Return (X, Y) of the center of cell containing provided text 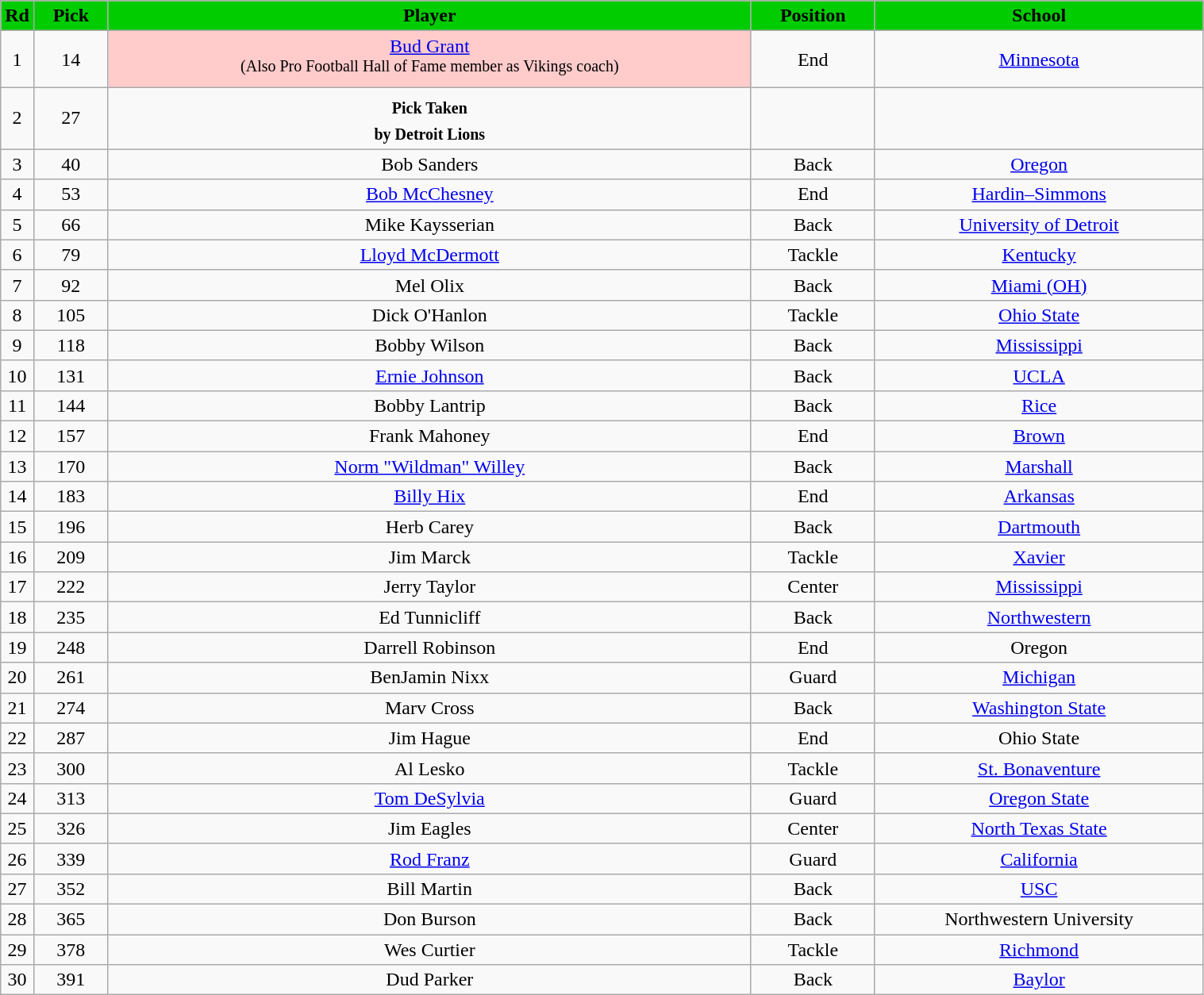
Dartmouth (1039, 527)
15 (17, 527)
Frank Mahoney (429, 436)
Minnesota (1039, 60)
40 (71, 164)
Position (813, 16)
53 (71, 194)
Herb Carey (429, 527)
Bobby Wilson (429, 345)
28 (17, 920)
Mike Kaysserian (429, 225)
16 (17, 557)
Billy Hix (429, 497)
313 (71, 798)
222 (71, 587)
25 (17, 828)
391 (71, 980)
17 (17, 587)
Jim Marck (429, 557)
Arkansas (1039, 497)
Dud Parker (429, 980)
UCLA (1039, 375)
Wes Curtier (429, 950)
Bob McChesney (429, 194)
144 (71, 405)
Don Burson (429, 920)
1 (17, 60)
209 (71, 557)
300 (71, 768)
24 (17, 798)
California (1039, 859)
Richmond (1039, 950)
Al Lesko (429, 768)
5 (17, 225)
92 (71, 285)
274 (71, 708)
Northwestern University (1039, 920)
6 (17, 255)
8 (17, 315)
Marshall (1039, 467)
Jim Eagles (429, 828)
BenJamin Nixx (429, 678)
26 (17, 859)
365 (71, 920)
Xavier (1039, 557)
Hardin–Simmons (1039, 194)
12 (17, 436)
Dick O'Hanlon (429, 315)
378 (71, 950)
287 (71, 738)
Rice (1039, 405)
4 (17, 194)
105 (71, 315)
10 (17, 375)
79 (71, 255)
235 (71, 617)
18 (17, 617)
Northwestern (1039, 617)
Player (429, 16)
Norm "Wildman" Willey (429, 467)
23 (17, 768)
Rd (17, 16)
261 (71, 678)
Marv Cross (429, 708)
66 (71, 225)
Jerry Taylor (429, 587)
352 (71, 889)
Lloyd McDermott (429, 255)
University of Detroit (1039, 225)
Michigan (1039, 678)
Miami (OH) (1039, 285)
131 (71, 375)
Baylor (1039, 980)
USC (1039, 889)
Rod Franz (429, 859)
2 (17, 118)
326 (71, 828)
183 (71, 497)
7 (17, 285)
157 (71, 436)
Pick Taken by Detroit Lions (429, 118)
Tom DeSylvia (429, 798)
North Texas State (1039, 828)
St. Bonaventure (1039, 768)
Bobby Lantrip (429, 405)
170 (71, 467)
Kentucky (1039, 255)
Jim Hague (429, 738)
339 (71, 859)
Pick (71, 16)
30 (17, 980)
Darrell Robinson (429, 647)
Oregon State (1039, 798)
19 (17, 647)
118 (71, 345)
11 (17, 405)
20 (17, 678)
Ernie Johnson (429, 375)
248 (71, 647)
Washington State (1039, 708)
21 (17, 708)
29 (17, 950)
Bud Grant(Also Pro Football Hall of Fame member as Vikings coach) (429, 60)
3 (17, 164)
Bill Martin (429, 889)
School (1039, 16)
Brown (1039, 436)
Ed Tunnicliff (429, 617)
196 (71, 527)
9 (17, 345)
22 (17, 738)
Bob Sanders (429, 164)
Mel Olix (429, 285)
13 (17, 467)
